Locate the cell with the specified text and output its [x, y] center coordinate. 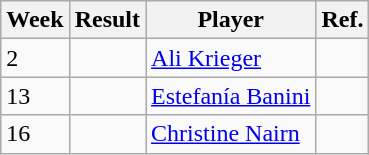
Week [35, 20]
Result [107, 20]
16 [35, 134]
Ref. [342, 20]
2 [35, 58]
Christine Nairn [231, 134]
13 [35, 96]
Player [231, 20]
Estefanía Banini [231, 96]
Ali Krieger [231, 58]
